From the cell containing the given text, extract its center point as [X, Y] coordinate. 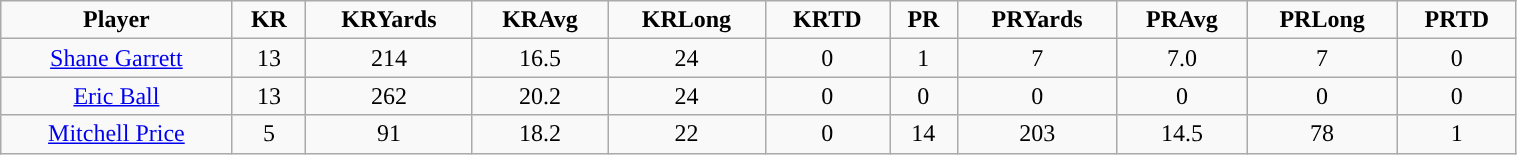
PRAvg [1182, 20]
PRTD [1457, 20]
KRAvg [540, 20]
Eric Ball [116, 96]
14.5 [1182, 134]
KRYards [389, 20]
Mitchell Price [116, 134]
78 [1322, 134]
KR [269, 20]
KRLong [686, 20]
214 [389, 58]
91 [389, 134]
7.0 [1182, 58]
PRYards [1037, 20]
20.2 [540, 96]
KRTD [828, 20]
203 [1037, 134]
16.5 [540, 58]
Player [116, 20]
PR [924, 20]
PRLong [1322, 20]
14 [924, 134]
22 [686, 134]
Shane Garrett [116, 58]
5 [269, 134]
262 [389, 96]
18.2 [540, 134]
